Find where the given text appears and provide that cell's center as (x, y) coordinate. 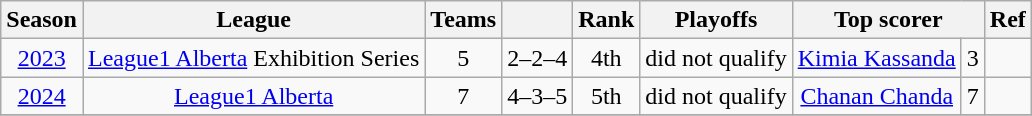
League1 Alberta Exhibition Series (253, 58)
2024 (42, 96)
Ref (1008, 20)
5 (464, 58)
5th (606, 96)
3 (972, 58)
Rank (606, 20)
Chanan Chanda (876, 96)
Kimia Kassanda (876, 58)
4–3–5 (538, 96)
League1 Alberta (253, 96)
Playoffs (716, 20)
4th (606, 58)
2023 (42, 58)
2–2–4 (538, 58)
Top scorer (888, 20)
Season (42, 20)
Teams (464, 20)
League (253, 20)
